Search for the cell housing the specified text and yield its [X, Y] center coordinate. 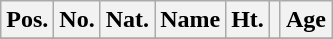
No. [77, 20]
Ht. [248, 20]
Nat. [127, 20]
Name [190, 20]
Age [306, 20]
Pos. [28, 20]
